From the cell containing the given text, extract its center point as [X, Y] coordinate. 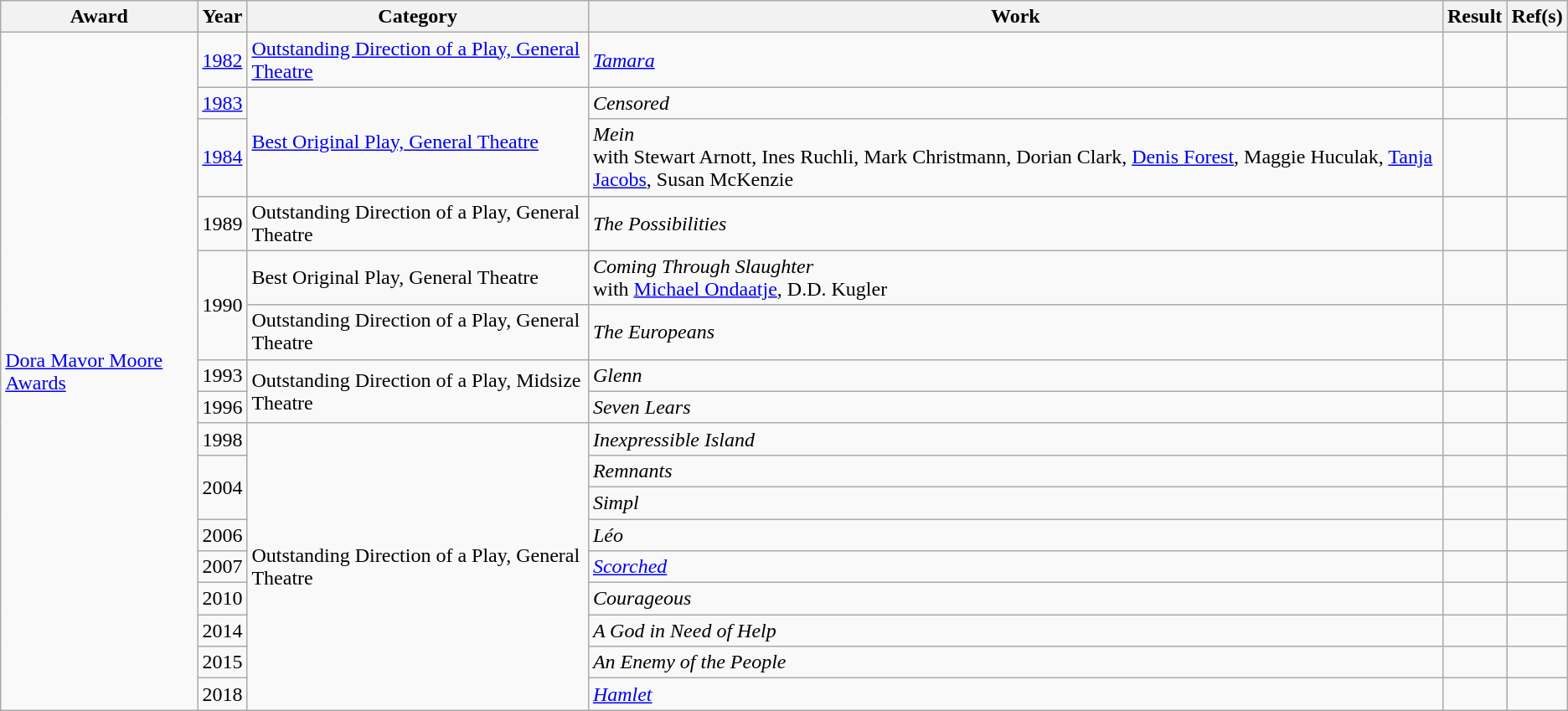
Hamlet [1015, 694]
1993 [223, 375]
Simpl [1015, 502]
Scorched [1015, 567]
1990 [223, 305]
1983 [223, 103]
2006 [223, 535]
Seven Lears [1015, 407]
Category [417, 17]
Dora Mavor Moore Awards [99, 372]
Ref(s) [1537, 17]
Censored [1015, 103]
Meinwith Stewart Arnott, Ines Ruchli, Mark Christmann, Dorian Clark, Denis Forest, Maggie Huculak, Tanja Jacobs, Susan McKenzie [1015, 157]
Award [99, 17]
1996 [223, 407]
The Europeans [1015, 332]
The Possibilities [1015, 223]
2014 [223, 631]
1984 [223, 157]
An Enemy of the People [1015, 662]
1982 [223, 60]
Tamara [1015, 60]
A God in Need of Help [1015, 631]
Remnants [1015, 471]
1989 [223, 223]
Glenn [1015, 375]
Year [223, 17]
Coming Through Slaughterwith Michael Ondaatje, D.D. Kugler [1015, 278]
1998 [223, 439]
Outstanding Direction of a Play, Midsize Theatre [417, 391]
2018 [223, 694]
2015 [223, 662]
2010 [223, 599]
Courageous [1015, 599]
Léo [1015, 535]
2004 [223, 487]
2007 [223, 567]
Result [1474, 17]
Work [1015, 17]
Inexpressible Island [1015, 439]
